Scan for the cell matching the given text and deliver its (X, Y) coordinate at center. 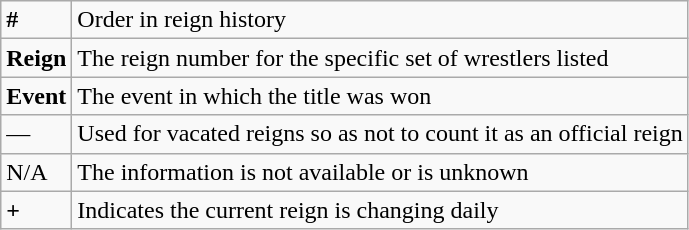
Indicates the current reign is changing daily (380, 210)
Used for vacated reigns so as not to count it as an official reign (380, 134)
N/A (36, 172)
# (36, 20)
The reign number for the specific set of wrestlers listed (380, 58)
— (36, 134)
+ (36, 210)
Reign (36, 58)
Order in reign history (380, 20)
Event (36, 96)
The event in which the title was won (380, 96)
The information is not available or is unknown (380, 172)
